Detect which cell encompasses the target text, then output its [X, Y] center coordinate. 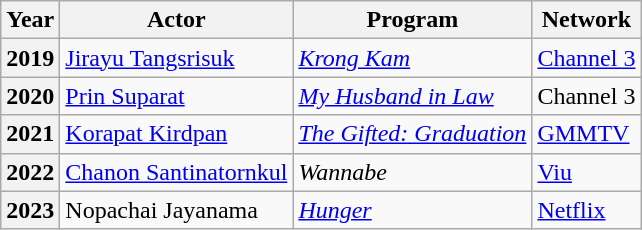
Viu [586, 172]
2023 [30, 210]
Chanon Santinatornkul [176, 172]
Network [586, 20]
Korapat Kirdpan [176, 134]
2020 [30, 96]
Krong Kam [412, 58]
Actor [176, 20]
Wannabe [412, 172]
Year [30, 20]
2022 [30, 172]
Jirayu Tangsrisuk [176, 58]
2019 [30, 58]
My Husband in Law [412, 96]
Prin Suparat [176, 96]
2021 [30, 134]
Hunger [412, 210]
The Gifted: Graduation [412, 134]
Netflix [586, 210]
GMMTV [586, 134]
Nopachai Jayanama [176, 210]
Program [412, 20]
